Pinpoint the cell where the given text exists, returning its [x, y] midpoint coordinate. 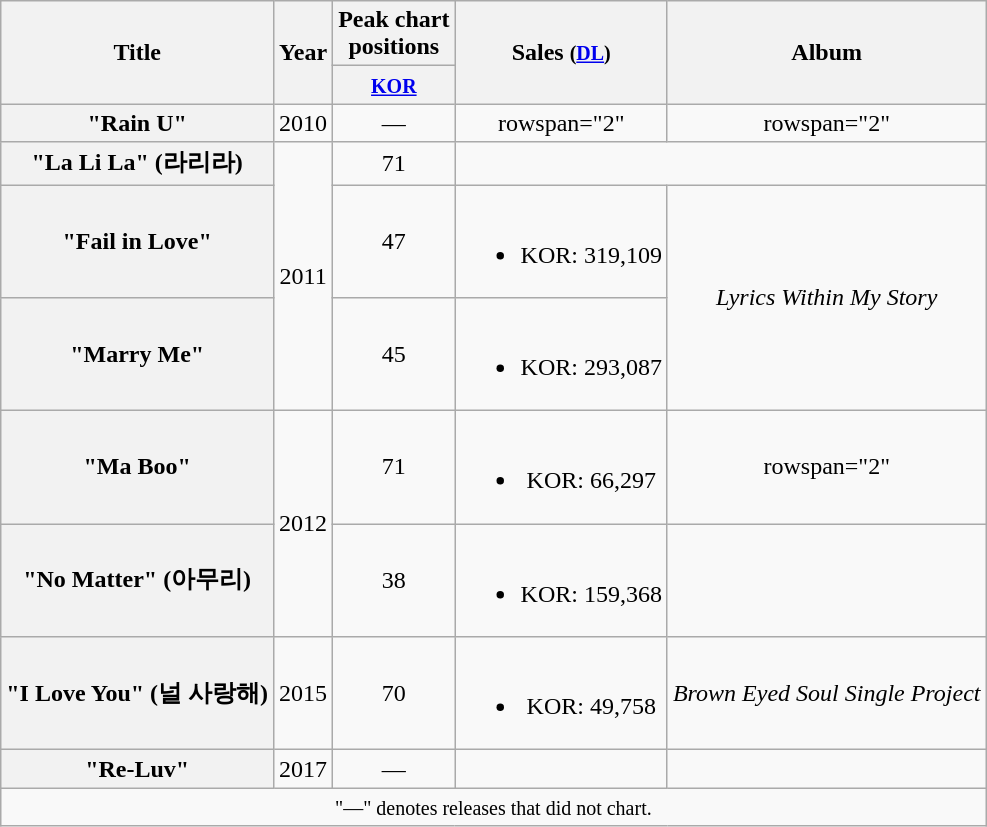
Peak chart positions [394, 34]
KOR: 293,087 [561, 354]
Brown Eyed Soul Single Project [826, 694]
KOR: 159,368 [561, 580]
KOR: 319,109 [561, 240]
2015 [304, 694]
KOR: 66,297 [561, 468]
45 [394, 354]
Lyrics Within My Story [826, 297]
KOR: 49,758 [561, 694]
"—" denotes releases that did not chart. [494, 807]
KOR [394, 85]
2017 [304, 769]
"Marry Me" [138, 354]
"No Matter" (아무리) [138, 580]
"Fail in Love" [138, 240]
2010 [304, 123]
Title [138, 52]
"Re-Luv" [138, 769]
"I Love You" (널 사랑해) [138, 694]
"Ma Boo" [138, 468]
Album [826, 52]
"Rain U" [138, 123]
70 [394, 694]
"La Li La" (라리라) [138, 164]
38 [394, 580]
Sales (DL) [561, 52]
47 [394, 240]
2011 [304, 276]
Year [304, 52]
2012 [304, 524]
